Search for the cell housing the specified text and yield its (x, y) center coordinate. 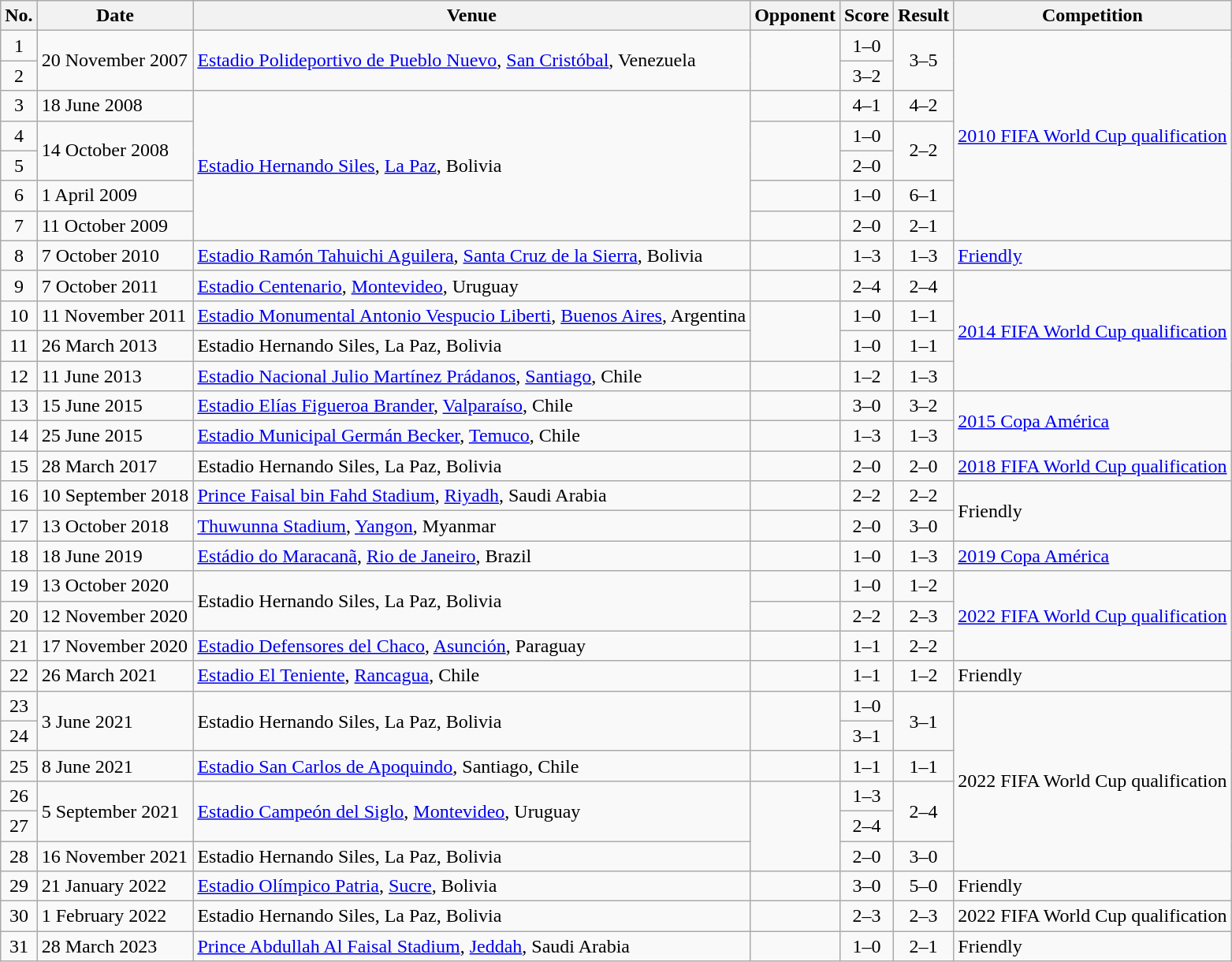
11 June 2013 (115, 376)
20 November 2007 (115, 61)
Estadio El Teniente, Rancagua, Chile (471, 676)
2018 FIFA World Cup qualification (1092, 466)
6 (19, 196)
Estadio Polideportivo de Pueblo Nuevo, San Cristóbal, Venezuela (471, 61)
15 (19, 466)
26 March 2013 (115, 345)
27 (19, 826)
12 November 2020 (115, 616)
25 (19, 766)
10 (19, 315)
1 February 2022 (115, 916)
12 (19, 376)
14 October 2008 (115, 151)
24 (19, 736)
25 June 2015 (115, 436)
20 (19, 616)
10 September 2018 (115, 496)
8 June 2021 (115, 766)
21 (19, 646)
28 (19, 856)
11 November 2011 (115, 315)
6–1 (923, 196)
22 (19, 676)
2 (19, 76)
18 (19, 556)
9 (19, 285)
Opponent (795, 16)
7 October 2011 (115, 285)
Estadio Campeón del Siglo, Montevideo, Uruguay (471, 811)
19 (19, 586)
4–1 (866, 106)
8 (19, 255)
18 June 2008 (115, 106)
7 October 2010 (115, 255)
Estadio Centenario, Montevideo, Uruguay (471, 285)
30 (19, 916)
28 March 2023 (115, 946)
14 (19, 436)
2019 Copa América (1092, 556)
23 (19, 706)
5 (19, 166)
Competition (1092, 16)
1 (19, 46)
Result (923, 16)
3 June 2021 (115, 721)
Estadio Olímpico Patria, Sucre, Bolivia (471, 886)
5 September 2021 (115, 811)
Estadio San Carlos de Apoquindo, Santiago, Chile (471, 766)
16 (19, 496)
11 October 2009 (115, 226)
2010 FIFA World Cup qualification (1092, 136)
Estadio Defensores del Chaco, Asunción, Paraguay (471, 646)
Estadio Ramón Tahuichi Aguilera, Santa Cruz de la Sierra, Bolivia (471, 255)
17 November 2020 (115, 646)
Score (866, 16)
26 March 2021 (115, 676)
Thuwunna Stadium, Yangon, Myanmar (471, 526)
21 January 2022 (115, 886)
7 (19, 226)
Estadio Nacional Julio Martínez Prádanos, Santiago, Chile (471, 376)
28 March 2017 (115, 466)
Estadio Monumental Antonio Vespucio Liberti, Buenos Aires, Argentina (471, 315)
15 June 2015 (115, 406)
Estadio Elías Figueroa Brander, Valparaíso, Chile (471, 406)
Estadio Municipal Germán Becker, Temuco, Chile (471, 436)
Estádio do Maracanã, Rio de Janeiro, Brazil (471, 556)
4 (19, 136)
29 (19, 886)
26 (19, 796)
3–5 (923, 61)
16 November 2021 (115, 856)
5–0 (923, 886)
2015 Copa América (1092, 421)
18 June 2019 (115, 556)
4–2 (923, 106)
13 October 2020 (115, 586)
Venue (471, 16)
3 (19, 106)
2014 FIFA World Cup qualification (1092, 330)
13 (19, 406)
31 (19, 946)
1 April 2009 (115, 196)
Prince Faisal bin Fahd Stadium, Riyadh, Saudi Arabia (471, 496)
No. (19, 16)
11 (19, 345)
17 (19, 526)
Date (115, 16)
13 October 2018 (115, 526)
Prince Abdullah Al Faisal Stadium, Jeddah, Saudi Arabia (471, 946)
